Scan for the cell matching the given text and deliver its (x, y) coordinate at center. 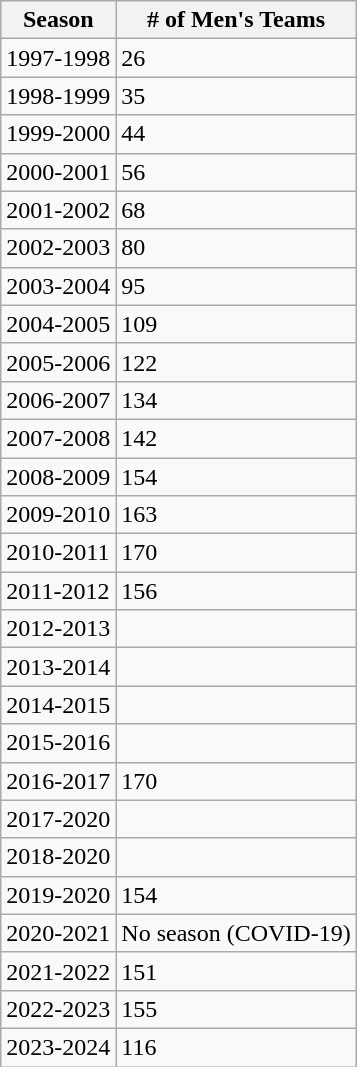
95 (236, 286)
2006-2007 (58, 400)
2003-2004 (58, 286)
142 (236, 438)
155 (236, 1009)
1999-2000 (58, 134)
2000-2001 (58, 172)
2013-2014 (58, 667)
122 (236, 362)
2021-2022 (58, 971)
2010-2011 (58, 553)
109 (236, 324)
2022-2023 (58, 1009)
2020-2021 (58, 933)
56 (236, 172)
2009-2010 (58, 515)
44 (236, 134)
80 (236, 248)
2023-2024 (58, 1047)
2005-2006 (58, 362)
2002-2003 (58, 248)
2012-2013 (58, 629)
No season (COVID-19) (236, 933)
163 (236, 515)
2011-2012 (58, 591)
1998-1999 (58, 96)
2014-2015 (58, 705)
2008-2009 (58, 477)
Season (58, 20)
134 (236, 400)
2015-2016 (58, 743)
156 (236, 591)
116 (236, 1047)
2018-2020 (58, 857)
2019-2020 (58, 895)
68 (236, 210)
151 (236, 971)
2004-2005 (58, 324)
2001-2002 (58, 210)
2016-2017 (58, 781)
1997-1998 (58, 58)
35 (236, 96)
2017-2020 (58, 819)
2007-2008 (58, 438)
26 (236, 58)
# of Men's Teams (236, 20)
